Provide the [x, y] coordinate of the cell's center where the given text is located.  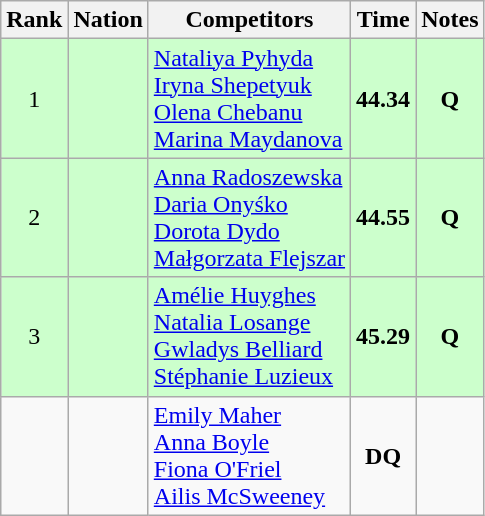
1 [34, 98]
44.34 [384, 98]
Notes [450, 20]
3 [34, 336]
2 [34, 218]
Rank [34, 20]
Nation [108, 20]
Amélie HuyghesNatalia LosangeGwladys BelliardStéphanie Luzieux [249, 336]
Emily MaherAnna BoyleFiona O'FrielAilis McSweeney [249, 456]
Nataliya PyhydaIryna ShepetyukOlena ChebanuMarina Maydanova [249, 98]
45.29 [384, 336]
Time [384, 20]
44.55 [384, 218]
DQ [384, 456]
Competitors [249, 20]
Anna RadoszewskaDaria OnyśkoDorota DydoMałgorzata Flejszar [249, 218]
